Return (x, y) of the center of cell containing provided text 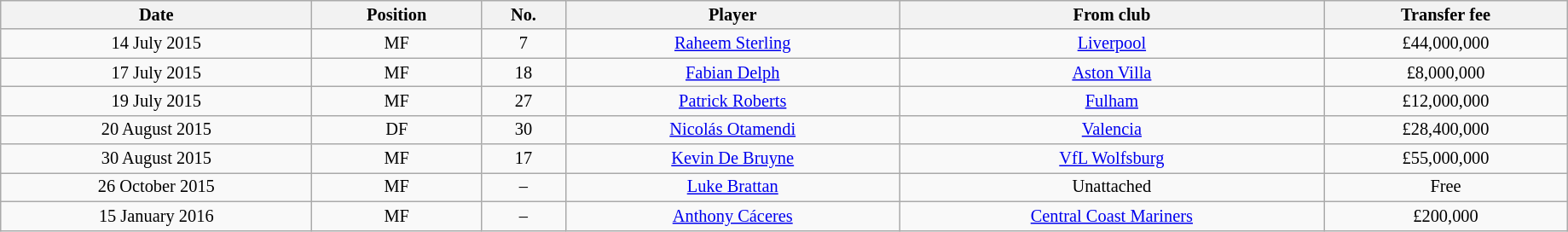
18 (524, 72)
Aston Villa (1112, 72)
15 January 2016 (157, 216)
Fulham (1112, 101)
Raheem Sterling (732, 43)
£8,000,000 (1446, 72)
Fabian Delph (732, 72)
26 October 2015 (157, 187)
Valencia (1112, 130)
From club (1112, 14)
7 (524, 43)
17 (524, 159)
No. (524, 14)
17 July 2015 (157, 72)
30 (524, 130)
Nicolás Otamendi (732, 130)
Player (732, 14)
VfL Wolfsburg (1112, 159)
DF (397, 130)
Transfer fee (1446, 14)
14 July 2015 (157, 43)
Anthony Cáceres (732, 216)
30 August 2015 (157, 159)
£200,000 (1446, 216)
£28,400,000 (1446, 130)
Free (1446, 187)
19 July 2015 (157, 101)
27 (524, 101)
Central Coast Mariners (1112, 216)
Unattached (1112, 187)
Kevin De Bruyne (732, 159)
20 August 2015 (157, 130)
Liverpool (1112, 43)
Position (397, 14)
Luke Brattan (732, 187)
Date (157, 14)
£55,000,000 (1446, 159)
£44,000,000 (1446, 43)
£12,000,000 (1446, 101)
Patrick Roberts (732, 101)
